Return the [X, Y] coordinate for the center point of the cell that contains the specified text.  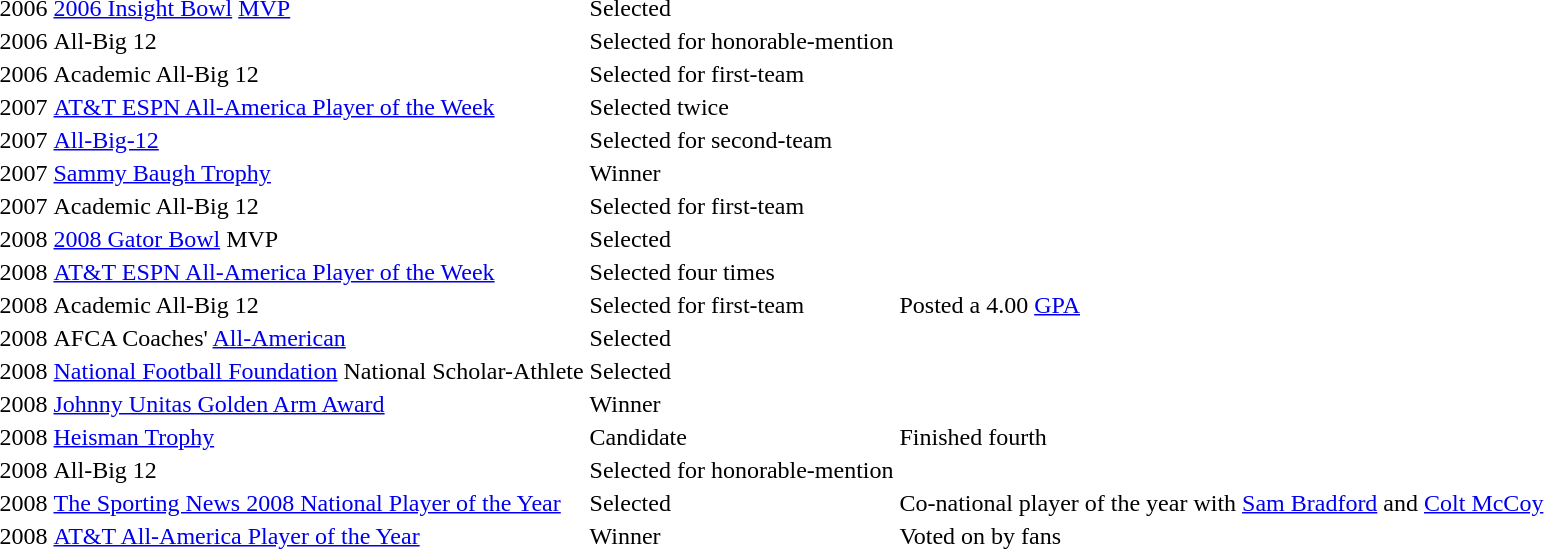
All-Big-12 [318, 140]
The Sporting News 2008 National Player of the Year [318, 503]
Candidate [742, 437]
Selected four times [742, 272]
Johnny Unitas Golden Arm Award [318, 404]
National Football Foundation National Scholar-Athlete [318, 371]
Selected for second-team [742, 140]
Heisman Trophy [318, 437]
2008 Gator Bowl MVP [318, 239]
AFCA Coaches' All-American [318, 338]
Selected twice [742, 107]
Sammy Baugh Trophy [318, 173]
